Return [x, y] of the center of cell containing provided text 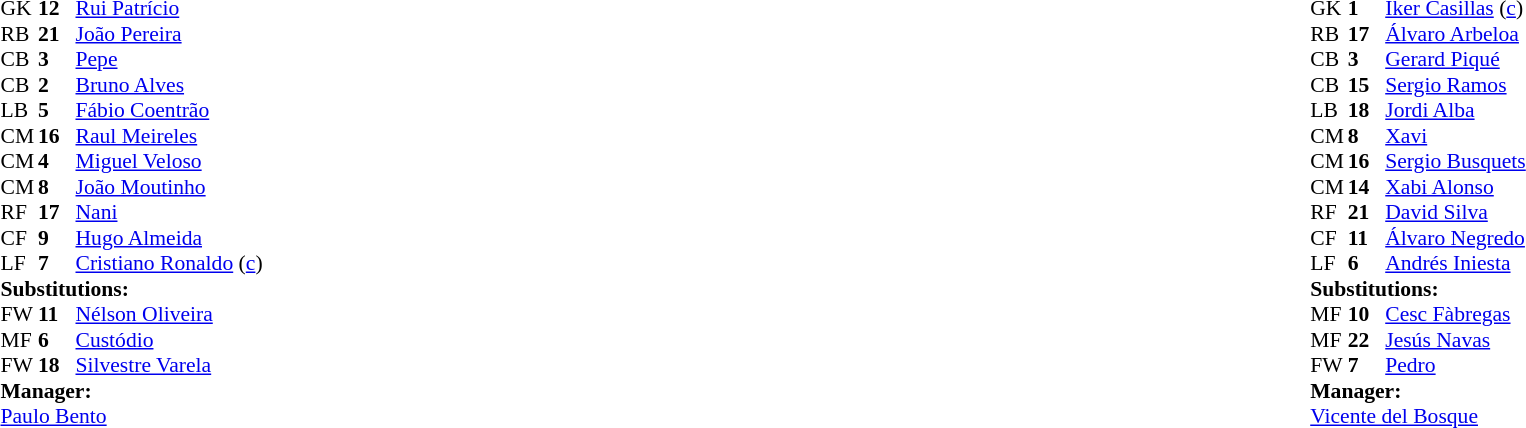
Bruno Alves [170, 85]
David Silva [1456, 213]
22 [1367, 340]
5 [57, 111]
João Moutinho [170, 187]
Cristiano Ronaldo (c) [170, 263]
9 [57, 238]
Jordi Alba [1456, 111]
Pepe [170, 59]
Pedro [1456, 365]
Álvaro Arbeloa [1456, 34]
10 [1367, 315]
Álvaro Negredo [1456, 238]
Hugo Almeida [170, 238]
4 [57, 161]
Raul Meireles [170, 136]
João Pereira [170, 34]
15 [1367, 85]
Nani [170, 213]
Sergio Ramos [1456, 85]
Fábio Coentrão [170, 111]
Xavi [1456, 136]
Nélson Oliveira [170, 315]
Sergio Busquets [1456, 161]
14 [1367, 187]
Custódio [170, 340]
Miguel Veloso [170, 161]
Gerard Piqué [1456, 59]
2 [57, 85]
Cesc Fàbregas [1456, 315]
Jesús Navas [1456, 340]
Xabi Alonso [1456, 187]
Andrés Iniesta [1456, 263]
Silvestre Varela [170, 365]
